Detect which cell encompasses the target text, then output its (x, y) center coordinate. 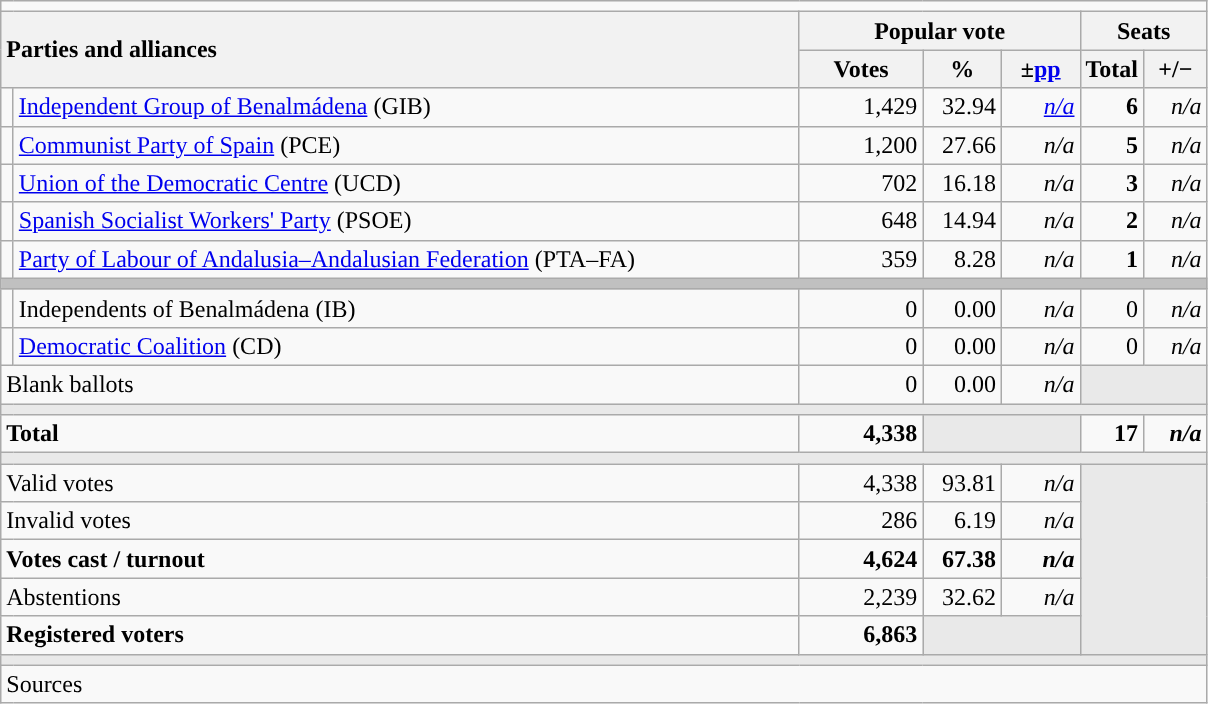
Parties and alliances (400, 50)
14.94 (962, 221)
93.81 (962, 483)
702 (861, 183)
Democratic Coalition (CD) (406, 346)
Independent Group of Benalmádena (GIB) (406, 107)
Registered voters (400, 635)
Sources (604, 684)
±pp (1040, 69)
Seats (1144, 31)
+/− (1176, 69)
Party of Labour of Andalusia–Andalusian Federation (PTA–FA) (406, 259)
2,239 (861, 597)
3 (1112, 183)
4,624 (861, 559)
1,200 (861, 145)
17 (1112, 434)
Blank ballots (400, 384)
Union of the Democratic Centre (UCD) (406, 183)
Invalid votes (400, 521)
Communist Party of Spain (PCE) (406, 145)
359 (861, 259)
% (962, 69)
16.18 (962, 183)
Votes (861, 69)
1,429 (861, 107)
Votes cast / turnout (400, 559)
Spanish Socialist Workers' Party (PSOE) (406, 221)
Popular vote (940, 31)
67.38 (962, 559)
Abstentions (400, 597)
8.28 (962, 259)
6,863 (861, 635)
32.94 (962, 107)
Valid votes (400, 483)
5 (1112, 145)
32.62 (962, 597)
2 (1112, 221)
1 (1112, 259)
286 (861, 521)
27.66 (962, 145)
Independents of Benalmádena (IB) (406, 308)
6.19 (962, 521)
648 (861, 221)
6 (1112, 107)
